For the text-containing cell, return its midpoint in [X, Y] coordinate format. 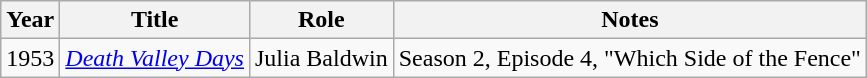
Title [155, 20]
1953 [30, 58]
Role [321, 20]
Death Valley Days [155, 58]
Julia Baldwin [321, 58]
Season 2, Episode 4, "Which Side of the Fence" [630, 58]
Year [30, 20]
Notes [630, 20]
